Scan for the cell matching the given text and deliver its (x, y) coordinate at center. 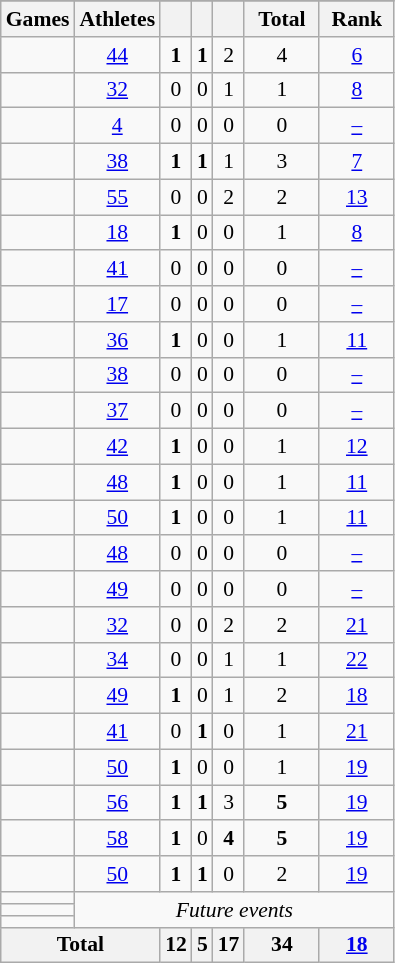
42 (117, 447)
Games (38, 19)
22 (356, 660)
Future events (234, 910)
58 (117, 839)
44 (117, 55)
55 (117, 197)
13 (356, 197)
36 (117, 340)
7 (356, 162)
56 (117, 803)
Athletes (117, 19)
Rank (356, 19)
6 (356, 55)
37 (117, 411)
